Capture the cell that displays the provided text and extract its [X, Y] central coordinate. 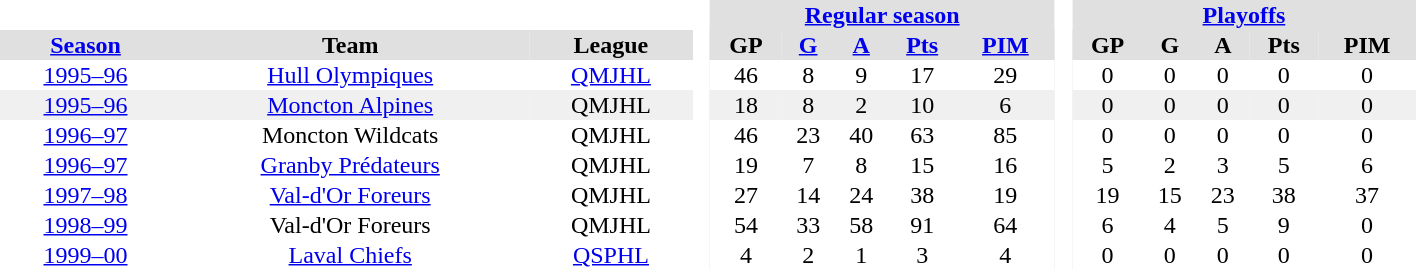
League [610, 45]
10 [922, 105]
64 [1006, 225]
54 [746, 225]
17 [922, 75]
Hull Olympiques [350, 75]
85 [1006, 135]
1997–98 [86, 195]
29 [1006, 75]
27 [746, 195]
Moncton Alpines [350, 105]
Moncton Wildcats [350, 135]
18 [746, 105]
24 [862, 195]
Laval Chiefs [350, 255]
Playoffs [1244, 15]
QSPHL [610, 255]
1999–00 [86, 255]
33 [808, 225]
1 [862, 255]
40 [862, 135]
16 [1006, 165]
37 [1367, 195]
1998–99 [86, 225]
Team [350, 45]
63 [922, 135]
Season [86, 45]
91 [922, 225]
Regular season [882, 15]
7 [808, 165]
58 [862, 225]
Granby Prédateurs [350, 165]
14 [808, 195]
